From the cell containing the given text, extract its center point as (x, y) coordinate. 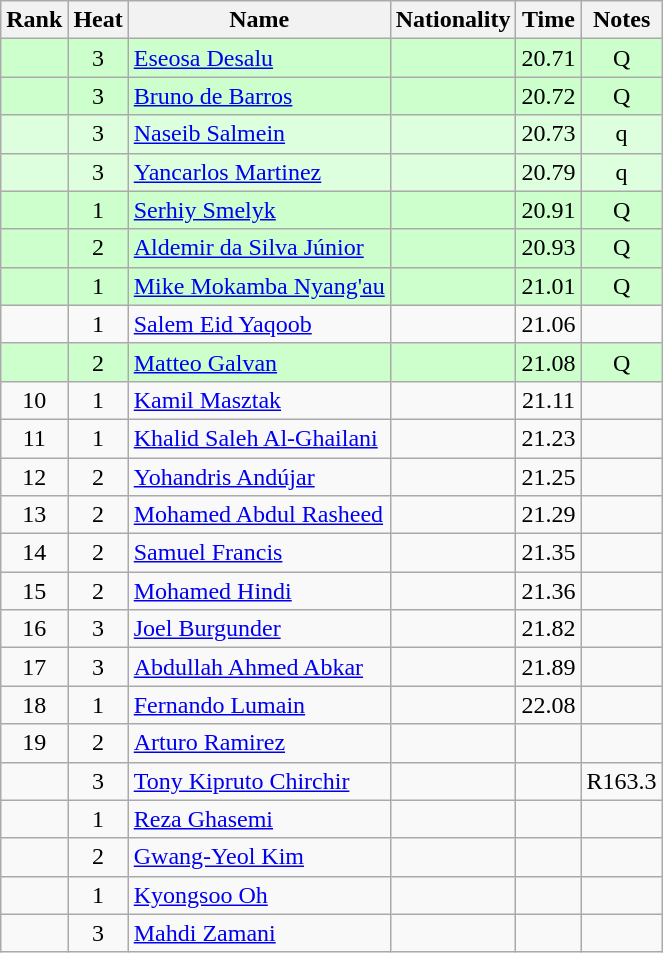
21.01 (548, 286)
Khalid Saleh Al-Ghailani (259, 438)
20.71 (548, 58)
Tony Kipruto Chirchir (259, 781)
11 (34, 438)
Gwang-Yeol Kim (259, 857)
17 (34, 667)
Kyongsoo Oh (259, 895)
Mohamed Abdul Rasheed (259, 515)
Heat (98, 20)
Mahdi Zamani (259, 933)
Eseosa Desalu (259, 58)
Yancarlos Martinez (259, 172)
Mohamed Hindi (259, 591)
21.82 (548, 629)
Matteo Galvan (259, 362)
Name (259, 20)
22.08 (548, 705)
15 (34, 591)
21.35 (548, 553)
Joel Burgunder (259, 629)
Bruno de Barros (259, 96)
14 (34, 553)
Rank (34, 20)
21.25 (548, 477)
20.79 (548, 172)
Arturo Ramirez (259, 743)
Abdullah Ahmed Abkar (259, 667)
21.06 (548, 324)
Samuel Francis (259, 553)
19 (34, 743)
Kamil Masztak (259, 400)
Salem Eid Yaqoob (259, 324)
Mike Mokamba Nyang'au (259, 286)
10 (34, 400)
R163.3 (622, 781)
20.91 (548, 210)
21.23 (548, 438)
Time (548, 20)
Aldemir da Silva Júnior (259, 248)
Yohandris Andújar (259, 477)
20.72 (548, 96)
Notes (622, 20)
Reza Ghasemi (259, 819)
Naseib Salmein (259, 134)
Nationality (453, 20)
21.11 (548, 400)
12 (34, 477)
20.93 (548, 248)
Fernando Lumain (259, 705)
21.89 (548, 667)
Serhiy Smelyk (259, 210)
21.36 (548, 591)
21.08 (548, 362)
20.73 (548, 134)
18 (34, 705)
21.29 (548, 515)
13 (34, 515)
16 (34, 629)
